Search for the cell housing the specified text and yield its (x, y) center coordinate. 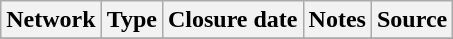
Notes (337, 20)
Network (51, 20)
Source (412, 20)
Closure date (232, 20)
Type (132, 20)
